For the text-containing cell, return its midpoint in (X, Y) coordinate format. 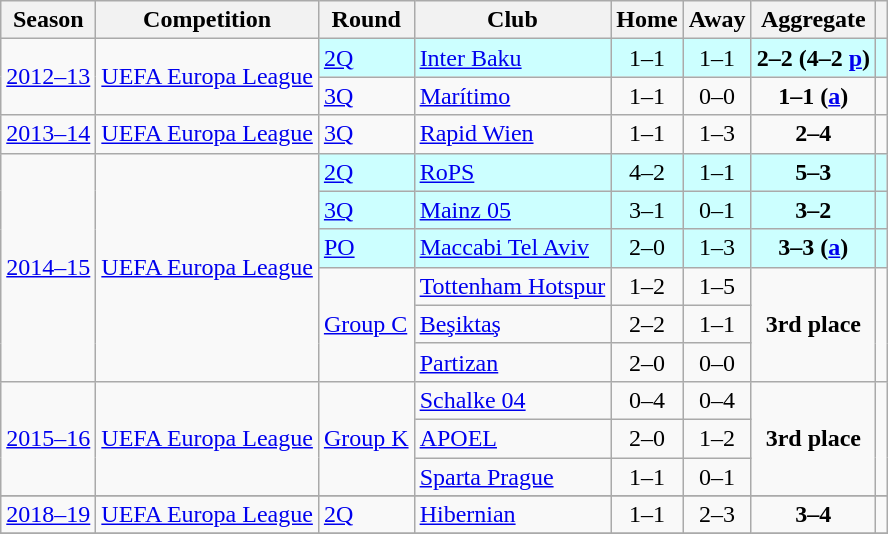
Group K (366, 438)
2013–14 (48, 134)
2014–15 (48, 267)
APOEL (512, 438)
2–4 (813, 134)
3–4 (813, 515)
Club (512, 20)
Round (366, 20)
Schalke 04 (512, 400)
2015–16 (48, 438)
3–2 (813, 210)
Tottenham Hotspur (512, 286)
2018–19 (48, 515)
Competition (208, 20)
Season (48, 20)
Aggregate (813, 20)
Marítimo (512, 96)
2–2 (647, 324)
Home (647, 20)
Sparta Prague (512, 477)
Maccabi Tel Aviv (512, 248)
Mainz 05 (512, 210)
Group C (366, 324)
RoPS (512, 172)
3–1 (647, 210)
4–2 (647, 172)
Rapid Wien (512, 134)
Inter Baku (512, 58)
1–1 (a) (813, 96)
2–3 (717, 515)
Away (717, 20)
Hibernian (512, 515)
PO (366, 248)
3–3 (a) (813, 248)
1–5 (717, 286)
2–2 (4–2 p) (813, 58)
Partizan (512, 362)
2012–13 (48, 77)
Beşiktaş (512, 324)
5–3 (813, 172)
